Locate the cell with the specified text and output its [x, y] center coordinate. 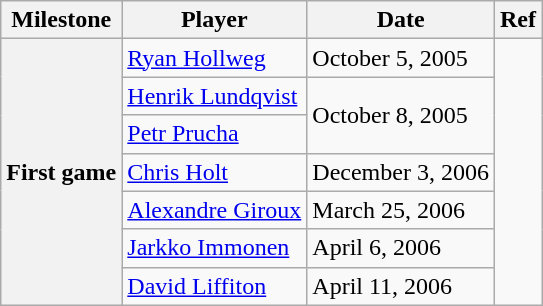
Jarkko Immonen [214, 248]
October 8, 2005 [401, 115]
Henrik Lundqvist [214, 96]
October 5, 2005 [401, 58]
April 11, 2006 [401, 286]
David Liffiton [214, 286]
April 6, 2006 [401, 248]
Player [214, 20]
Date [401, 20]
Chris Holt [214, 172]
Milestone [62, 20]
Petr Prucha [214, 134]
December 3, 2006 [401, 172]
Alexandre Giroux [214, 210]
Ryan Hollweg [214, 58]
First game [62, 172]
March 25, 2006 [401, 210]
Ref [518, 20]
